Capture the cell that displays the provided text and extract its (x, y) central coordinate. 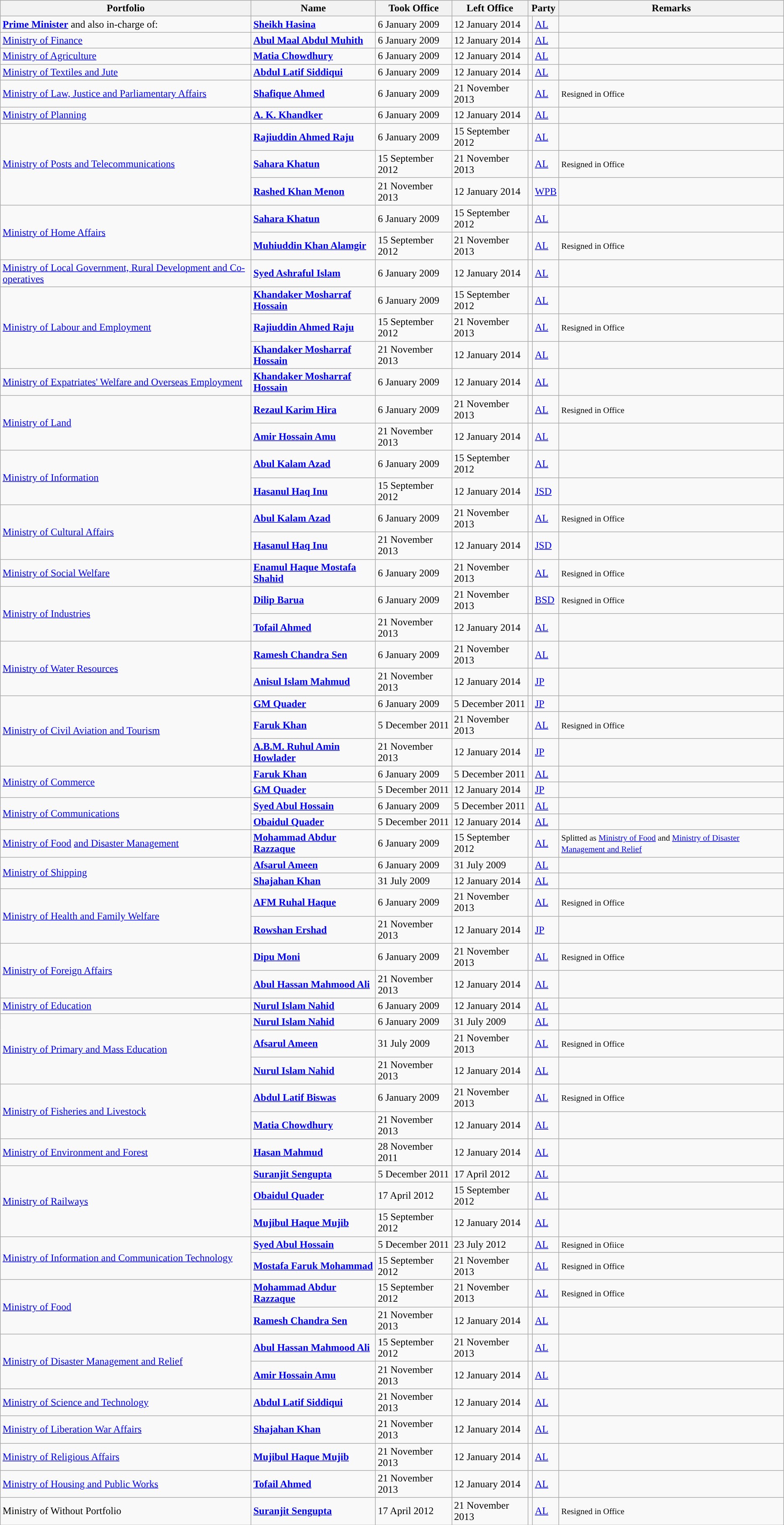
Rowshan Ershad (313, 930)
Ministry of Expatriates' Welfare and Overseas Employment (126, 382)
A.B.M. Ruhul Amin Howlader (313, 752)
Abdul Latif Biswas (313, 1098)
Ministry of Information (126, 477)
A. K. Khandker (313, 115)
Ministry of Primary and Mass Education (126, 1049)
Ministry of Finance (126, 40)
Shafique Ahmed (313, 94)
Ministry of Disaster Management and Relief (126, 1361)
Ministry of Health and Family Welfare (126, 916)
Syed Ashraful Islam (313, 273)
Muhiuddin Khan Alamgir (313, 245)
Ministry of Posts and Telecommunications (126, 164)
Ministry of Land (126, 423)
Ministry of Foreign Affairs (126, 970)
Ministry of Without Portfolio (126, 1511)
Took Office (414, 8)
Ministry of Commerce (126, 782)
Ministry of Information and Communication Technology (126, 1258)
Ministry of Fisheries and Livestock (126, 1112)
Enamul Haque Mostafa Shahid (313, 573)
Ministry of Railways (126, 1201)
Ministry of Social Welfare (126, 573)
Rashed Khan Menon (313, 191)
Ministry of Labour and Employment (126, 328)
Ministry of Civil Aviation and Tourism (126, 730)
Ministry of Water Resources (126, 668)
Portfolio (126, 8)
BSD (546, 600)
28 November 2011 (414, 1153)
Resigned in Ofiice (671, 1244)
Ministry of Education (126, 1006)
Ministry of Textiles and Jute (126, 72)
Ministry of Shipping (126, 873)
Rezaul Karim Hira (313, 410)
Ministry of Industries (126, 614)
Ministry of Cultural Affairs (126, 532)
Ministry of Planning (126, 115)
Ministry of Environment and Forest (126, 1153)
Left Office (490, 8)
Ministry of Religious Affairs (126, 1457)
Name (313, 8)
Mostafa Faruk Mohammad (313, 1266)
AFM Ruhal Haque (313, 902)
Splitted as Ministry of Food and Ministry of Disaster Management and Relief (671, 844)
Dilip Barua (313, 600)
Ministry of Agriculture (126, 56)
Remarks (671, 8)
WPB (546, 191)
Ministry of Food (126, 1307)
Ministry of Local Government, Rural Development and Co-operatives (126, 273)
Sheikh Hasina (313, 24)
Ministry of Housing and Public Works (126, 1484)
Ministry of Liberation War Affairs (126, 1429)
Dipu Moni (313, 957)
Ministry of Law, Justice and Parliamentary Affairs (126, 94)
Party (544, 8)
Abul Maal Abdul Muhith (313, 40)
23 July 2012 (490, 1244)
Ministry of Communications (126, 814)
Ministry of Home Affairs (126, 232)
Hasan Mahmud (313, 1153)
Prime Minister and also in-charge of: (126, 24)
Ministry of Food and Disaster Management (126, 844)
Ministry of Science and Technology (126, 1402)
Anisul Islam Mahmud (313, 682)
